Locate the cell with the specified text and output its [x, y] center coordinate. 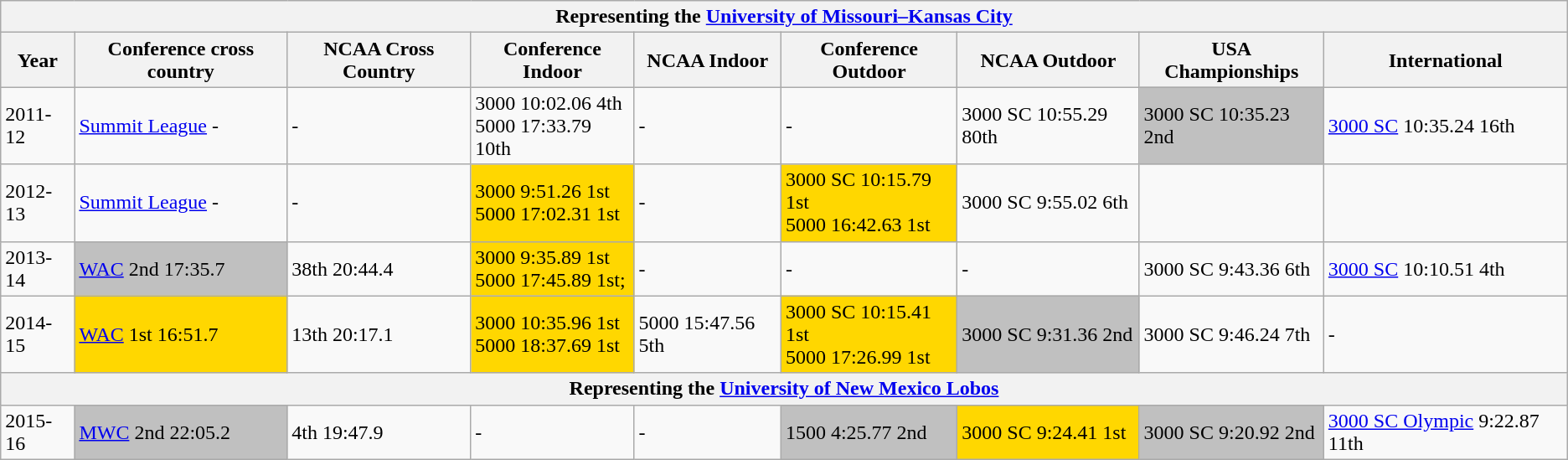
3000 SC 10:35.23 2nd [1231, 126]
3000 SC 10:35.24 16th [1446, 126]
2015-16 [38, 432]
3000 9:35.89 1st 5000 17:45.89 1st; [553, 268]
International [1446, 60]
3000 SC 10:15.79 1st5000 16:42.63 1st [869, 203]
2014-15 [38, 334]
Representing the University of New Mexico Lobos [784, 389]
3000 10:35.96 1st5000 18:37.69 1st [553, 334]
3000 SC 9:46.24 7th [1231, 334]
MWC 2nd 22:05.2 [181, 432]
5000 15:47.56 5th [707, 334]
WAC 2nd 17:35.7 [181, 268]
3000 SC 9:43.36 6th [1231, 268]
3000 SC 9:55.02 6th [1049, 203]
3000 9:51.26 1st 5000 17:02.31 1st [553, 203]
2013-14 [38, 268]
3000 10:02.06 4th 5000 17:33.79 10th [553, 126]
NCAA Cross Country [379, 60]
NCAA Indoor [707, 60]
WAC 1st 16:51.7 [181, 334]
3000 SC 9:24.41 1st [1049, 432]
38th 20:44.4 [379, 268]
3000 SC 10:15.41 1st5000 17:26.99 1st [869, 334]
2012-13 [38, 203]
4th 19:47.9 [379, 432]
3000 SC 10:55.29 80th [1049, 126]
Representing the University of Missouri–Kansas City [784, 17]
NCAA Outdoor [1049, 60]
1500 4:25.77 2nd [869, 432]
3000 SC 10:10.51 4th [1446, 268]
3000 SC Olympic 9:22.87 11th [1446, 432]
Year [38, 60]
2011-12 [38, 126]
Conference Indoor [553, 60]
3000 SC 9:20.92 2nd [1231, 432]
Conference cross country [181, 60]
USA Championships [1231, 60]
3000 SC 9:31.36 2nd [1049, 334]
Conference Outdoor [869, 60]
13th 20:17.1 [379, 334]
